Search for the cell housing the specified text and yield its (X, Y) center coordinate. 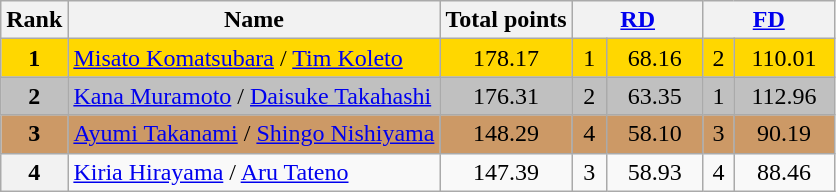
Name (254, 20)
112.96 (784, 96)
RD (638, 20)
58.93 (654, 172)
Misato Komatsubara / Tim Koleto (254, 58)
110.01 (784, 58)
Kiria Hirayama / Aru Tateno (254, 172)
Kana Muramoto / Daisuke Takahashi (254, 96)
88.46 (784, 172)
90.19 (784, 134)
68.16 (654, 58)
148.29 (506, 134)
Rank (34, 20)
63.35 (654, 96)
178.17 (506, 58)
Ayumi Takanami / Shingo Nishiyama (254, 134)
147.39 (506, 172)
176.31 (506, 96)
58.10 (654, 134)
FD (768, 20)
Total points (506, 20)
